Detect which cell encompasses the target text, then output its [X, Y] center coordinate. 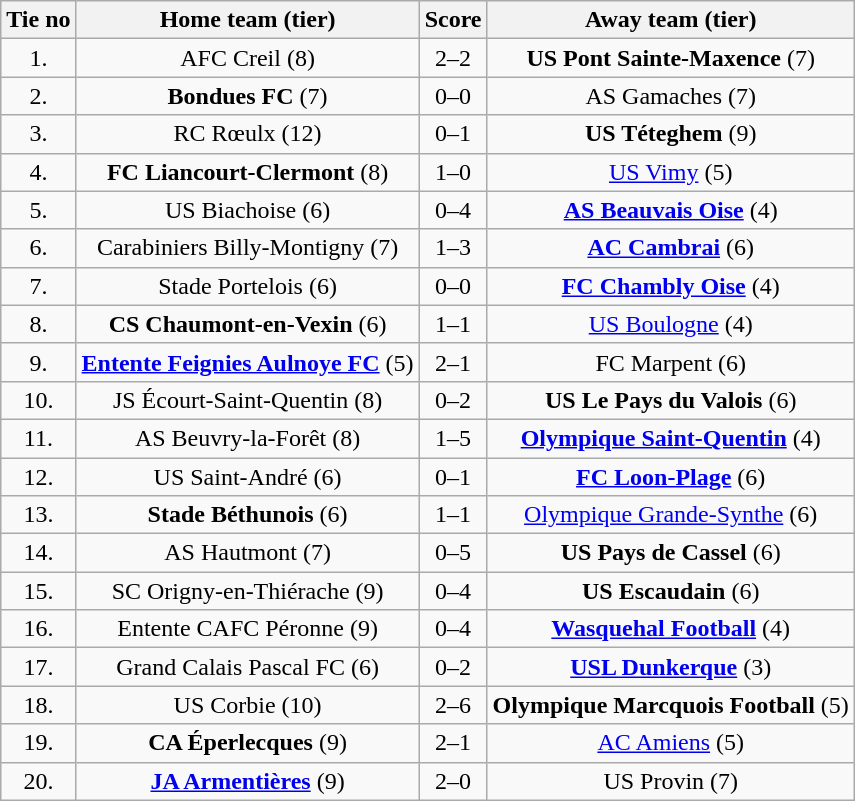
Stade Portelois (6) [248, 286]
11. [38, 438]
Away team (tier) [670, 20]
5. [38, 210]
8. [38, 324]
15. [38, 591]
Olympique Marcquois Football (5) [670, 705]
US Escaudain (6) [670, 591]
RC Rœulx (12) [248, 134]
2–6 [453, 705]
Score [453, 20]
CA Éperlecques (9) [248, 743]
2–0 [453, 781]
16. [38, 629]
Entente Feignies Aulnoye FC (5) [248, 362]
6. [38, 248]
20. [38, 781]
FC Loon-Plage (6) [670, 477]
1–3 [453, 248]
Olympique Grande-Synthe (6) [670, 515]
AS Gamaches (7) [670, 96]
USL Dunkerque (3) [670, 667]
AS Hautmont (7) [248, 553]
US Corbie (10) [248, 705]
3. [38, 134]
1–5 [453, 438]
US Pays de Cassel (6) [670, 553]
19. [38, 743]
1–0 [453, 172]
14. [38, 553]
Home team (tier) [248, 20]
AFC Creil (8) [248, 58]
7. [38, 286]
0–5 [453, 553]
US Téteghem (9) [670, 134]
AC Cambrai (6) [670, 248]
US Boulogne (4) [670, 324]
US Biachoise (6) [248, 210]
Stade Béthunois (6) [248, 515]
JS Écourt-Saint-Quentin (8) [248, 400]
FC Marpent (6) [670, 362]
CS Chaumont-en-Vexin (6) [248, 324]
1. [38, 58]
Entente CAFC Péronne (9) [248, 629]
4. [38, 172]
2. [38, 96]
AS Beuvry-la-Forêt (8) [248, 438]
US Pont Sainte-Maxence (7) [670, 58]
AC Amiens (5) [670, 743]
Carabiniers Billy-Montigny (7) [248, 248]
2–2 [453, 58]
US Saint-André (6) [248, 477]
JA Armentières (9) [248, 781]
12. [38, 477]
US Provin (7) [670, 781]
18. [38, 705]
Bondues FC (7) [248, 96]
Olympique Saint-Quentin (4) [670, 438]
FC Chambly Oise (4) [670, 286]
FC Liancourt-Clermont (8) [248, 172]
US Le Pays du Valois (6) [670, 400]
10. [38, 400]
SC Origny-en-Thiérache (9) [248, 591]
9. [38, 362]
13. [38, 515]
Tie no [38, 20]
17. [38, 667]
Grand Calais Pascal FC (6) [248, 667]
Wasquehal Football (4) [670, 629]
US Vimy (5) [670, 172]
AS Beauvais Oise (4) [670, 210]
